Determine the [X, Y] coordinate at the center of the cell enclosing the given text.  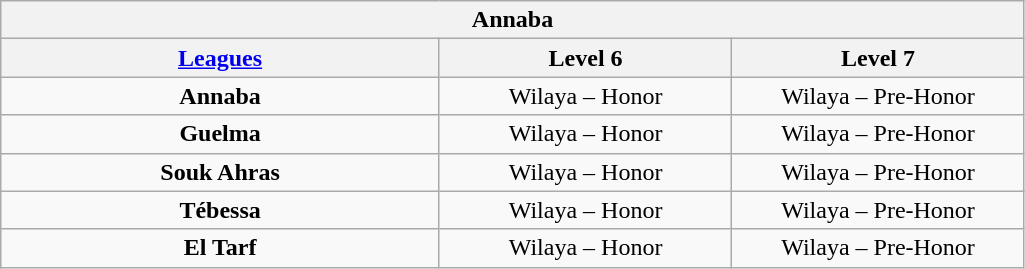
Level 6 [585, 58]
El Tarf [220, 248]
Level 7 [878, 58]
Guelma [220, 134]
Souk Ahras [220, 172]
Leagues [220, 58]
Tébessa [220, 210]
